For the text-containing cell, return its midpoint in (X, Y) coordinate format. 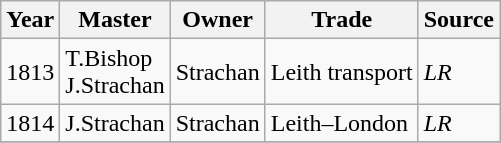
1813 (30, 72)
Leith–London (342, 123)
1814 (30, 123)
T.BishopJ.Strachan (115, 72)
Source (458, 20)
Trade (342, 20)
Leith transport (342, 72)
Year (30, 20)
Master (115, 20)
Owner (218, 20)
J.Strachan (115, 123)
